Detect which cell encompasses the target text, then output its [X, Y] center coordinate. 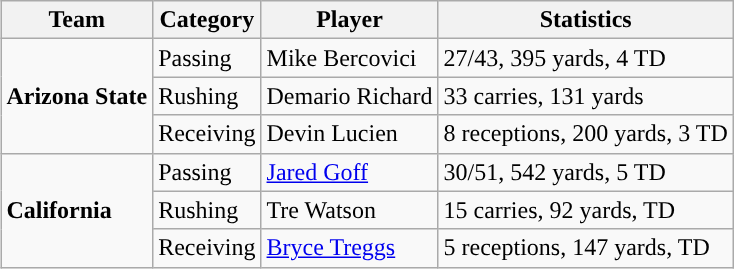
Bryce Treggs [350, 248]
Arizona State [77, 96]
Tre Watson [350, 210]
8 receptions, 200 yards, 3 TD [586, 134]
30/51, 542 yards, 5 TD [586, 172]
Mike Bercovici [350, 58]
Jared Goff [350, 172]
Category [207, 20]
California [77, 210]
33 carries, 131 yards [586, 96]
Devin Lucien [350, 134]
15 carries, 92 yards, TD [586, 210]
27/43, 395 yards, 4 TD [586, 58]
Demario Richard [350, 96]
Player [350, 20]
Statistics [586, 20]
5 receptions, 147 yards, TD [586, 248]
Team [77, 20]
